Extract the [x, y] coordinate from the center of the cell holding the provided text.  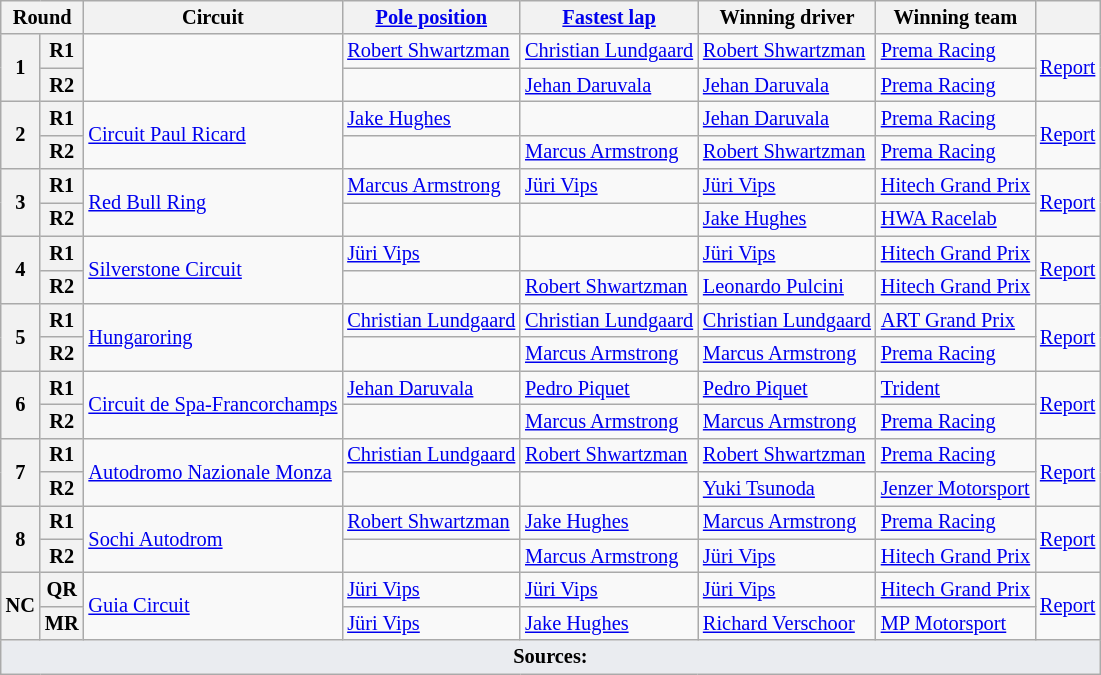
Red Bull Ring [214, 202]
3 [20, 202]
1 [20, 68]
Sources: [550, 657]
Pole position [431, 17]
8 [20, 538]
Round [42, 17]
Sochi Autodrom [214, 538]
Winning driver [787, 17]
Jenzer Motorsport [956, 489]
Fastest lap [609, 17]
MP Motorsport [956, 623]
Winning team [956, 17]
Autodromo Nazionale Monza [214, 472]
MR [62, 623]
NC [20, 606]
ART Grand Prix [956, 320]
Yuki Tsunoda [787, 489]
Hungaroring [214, 336]
6 [20, 404]
QR [62, 589]
Leonardo Pulcini [787, 287]
7 [20, 472]
Trident [956, 388]
HWA Racelab [956, 219]
5 [20, 336]
Guia Circuit [214, 606]
4 [20, 270]
Silverstone Circuit [214, 270]
Circuit de Spa-Francorchamps [214, 404]
2 [20, 134]
Circuit Paul Ricard [214, 134]
Richard Verschoor [787, 623]
Circuit [214, 17]
